Extract the (X, Y) coordinate from the center of the cell holding the provided text.  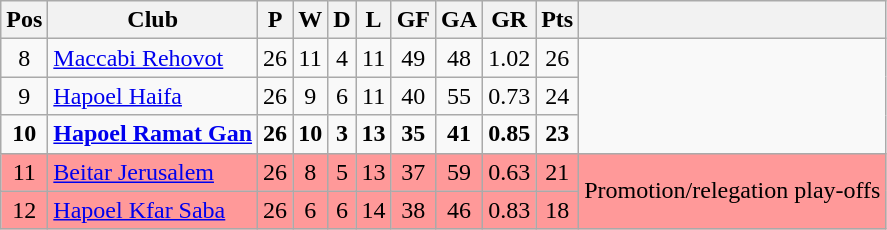
Maccabi Rehovot (153, 58)
49 (413, 58)
D (342, 20)
Promotion/relegation play-offs (732, 191)
P (276, 20)
0.63 (510, 172)
55 (460, 96)
5 (342, 172)
GR (510, 20)
0.73 (510, 96)
4 (342, 58)
0.83 (510, 210)
GA (460, 20)
Pos (24, 20)
38 (413, 210)
12 (24, 210)
18 (558, 210)
Pts (558, 20)
40 (413, 96)
Beitar Jerusalem (153, 172)
41 (460, 134)
Hapoel Kfar Saba (153, 210)
37 (413, 172)
48 (460, 58)
0.85 (510, 134)
23 (558, 134)
Club (153, 20)
GF (413, 20)
1.02 (510, 58)
14 (374, 210)
3 (342, 134)
Hapoel Haifa (153, 96)
Hapoel Ramat Gan (153, 134)
W (310, 20)
L (374, 20)
21 (558, 172)
46 (460, 210)
24 (558, 96)
35 (413, 134)
59 (460, 172)
